Return [X, Y] of the center of cell containing provided text 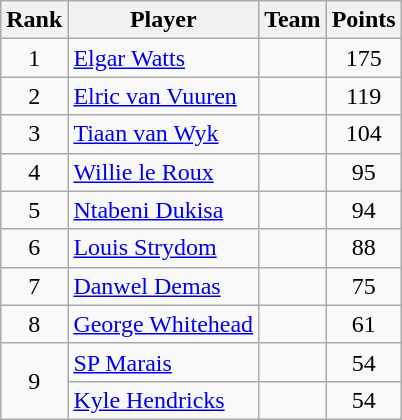
4 [34, 172]
2 [34, 96]
8 [34, 324]
Elric van Vuuren [164, 96]
Willie le Roux [164, 172]
61 [364, 324]
95 [364, 172]
Elgar Watts [164, 58]
Kyle Hendricks [164, 400]
104 [364, 134]
SP Marais [164, 362]
Points [364, 20]
Tiaan van Wyk [164, 134]
88 [364, 248]
Rank [34, 20]
94 [364, 210]
George Whitehead [164, 324]
Ntabeni Dukisa [164, 210]
Danwel Demas [164, 286]
Team [293, 20]
119 [364, 96]
6 [34, 248]
Player [164, 20]
7 [34, 286]
9 [34, 381]
75 [364, 286]
5 [34, 210]
3 [34, 134]
175 [364, 58]
1 [34, 58]
Louis Strydom [164, 248]
